Return the (x, y) coordinate for the center point of the cell that contains the specified text.  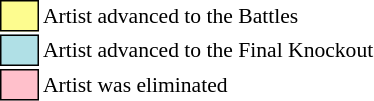
Artist advanced to the Battles (208, 16)
Artist was eliminated (208, 85)
Artist advanced to the Final Knockout (208, 50)
